Pinpoint the cell where the given text exists, returning its [X, Y] midpoint coordinate. 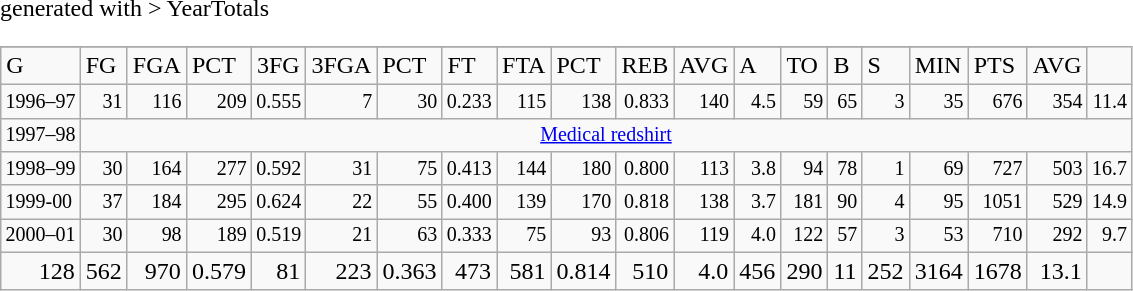
3164 [938, 271]
90 [845, 202]
0.413 [469, 168]
4 [886, 202]
3FGA [342, 66]
0.818 [645, 202]
0.400 [469, 202]
128 [40, 271]
115 [523, 102]
94 [804, 168]
2000–01 [40, 236]
81 [278, 271]
FT [469, 66]
180 [584, 168]
22 [342, 202]
0.624 [278, 202]
139 [523, 202]
B [845, 66]
PTS [998, 66]
184 [156, 202]
98 [156, 236]
65 [845, 102]
0.814 [584, 271]
0.592 [278, 168]
189 [218, 236]
581 [523, 271]
35 [938, 102]
456 [758, 271]
277 [218, 168]
503 [1057, 168]
1997–98 [40, 134]
113 [704, 168]
93 [584, 236]
0.806 [645, 236]
0.579 [218, 271]
MIN [938, 66]
13.1 [1057, 271]
1996–97 [40, 102]
1051 [998, 202]
473 [469, 271]
7 [342, 102]
63 [410, 236]
59 [804, 102]
144 [523, 168]
354 [1057, 102]
78 [845, 168]
FGA [156, 66]
1 [886, 168]
290 [804, 271]
252 [886, 271]
292 [1057, 236]
TO [804, 66]
0.519 [278, 236]
16.7 [1109, 168]
529 [1057, 202]
53 [938, 236]
710 [998, 236]
11.4 [1109, 102]
223 [342, 271]
REB [645, 66]
G [40, 66]
3.8 [758, 168]
970 [156, 271]
9.7 [1109, 236]
21 [342, 236]
0.363 [410, 271]
57 [845, 236]
14.9 [1109, 202]
69 [938, 168]
295 [218, 202]
0.333 [469, 236]
FTA [523, 66]
0.833 [645, 102]
37 [104, 202]
4.5 [758, 102]
0.233 [469, 102]
140 [704, 102]
1998–99 [40, 168]
FG [104, 66]
Medical redshirt [606, 134]
122 [804, 236]
0.800 [645, 168]
676 [998, 102]
3FG [278, 66]
1678 [998, 271]
55 [410, 202]
95 [938, 202]
209 [218, 102]
181 [804, 202]
A [758, 66]
510 [645, 271]
164 [156, 168]
170 [584, 202]
562 [104, 271]
3.7 [758, 202]
116 [156, 102]
S [886, 66]
0.555 [278, 102]
11 [845, 271]
1999-00 [40, 202]
119 [704, 236]
727 [998, 168]
